Return [x, y] of the center of cell containing provided text 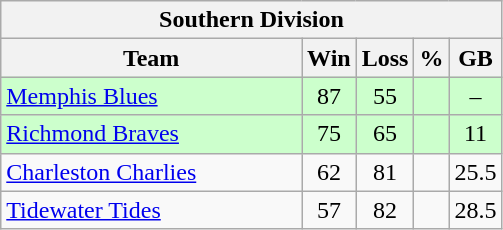
Team [152, 58]
Richmond Braves [152, 134]
GB [476, 58]
Charleston Charlies [152, 172]
57 [330, 210]
Memphis Blues [152, 96]
11 [476, 134]
25.5 [476, 172]
62 [330, 172]
Tidewater Tides [152, 210]
28.5 [476, 210]
81 [385, 172]
% [432, 58]
87 [330, 96]
75 [330, 134]
– [476, 96]
65 [385, 134]
Southern Division [252, 20]
82 [385, 210]
Win [330, 58]
55 [385, 96]
Loss [385, 58]
